Identify which cell holds the provided text, then report its [x, y] central coordinate. 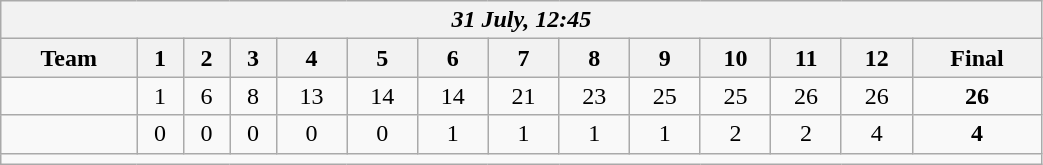
Final [977, 58]
Team [69, 58]
9 [664, 58]
7 [524, 58]
21 [524, 96]
13 [312, 96]
11 [806, 58]
31 July, 12:45 [522, 20]
12 [876, 58]
3 [253, 58]
10 [736, 58]
5 [382, 58]
23 [594, 96]
